Return (X, Y) of the center of cell containing provided text 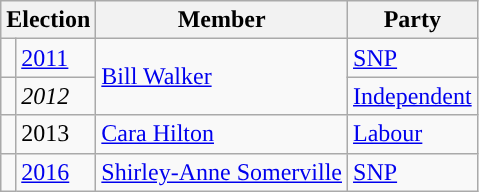
Shirley-Anne Somerville (222, 172)
Party (413, 20)
Independent (413, 96)
2013 (56, 134)
Cara Hilton (222, 134)
Bill Walker (222, 77)
2011 (56, 58)
2016 (56, 172)
Member (222, 20)
2012 (56, 96)
Election (48, 20)
Labour (413, 134)
